Locate the cell with the specified text and output its (x, y) center coordinate. 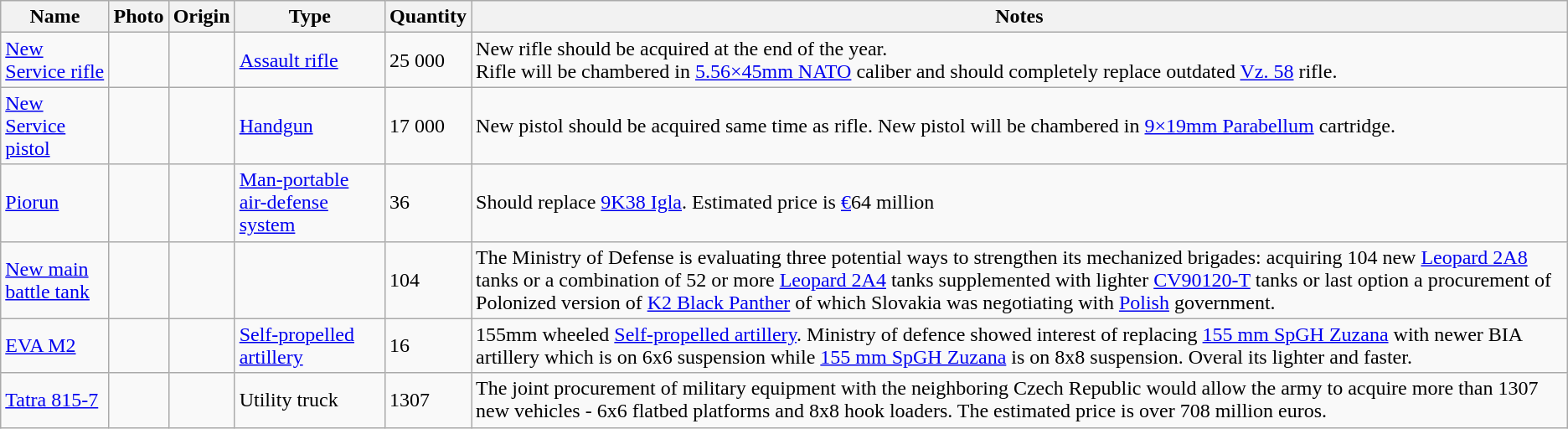
Quantity (427, 17)
Should replace 9K38 Igla. Estimated price is €64 million (1020, 203)
16 (427, 345)
Man-portable air-defense system (310, 203)
25 000 (427, 60)
Type (310, 17)
Handgun (310, 126)
Assault rifle (310, 60)
104 (427, 280)
Notes (1020, 17)
Utility truck (310, 401)
Name (55, 17)
EVA M2 (55, 345)
36 (427, 203)
New pistol should be acquired same time as rifle. New pistol will be chambered in 9×19mm Parabellum cartridge. (1020, 126)
New Service rifle (55, 60)
Origin (201, 17)
Photo (139, 17)
Tatra 815-7 (55, 401)
Piorun (55, 203)
New Service pistol (55, 126)
New main battle tank (55, 280)
1307 (427, 401)
17 000 (427, 126)
Self-propelled artillery (310, 345)
